From the cell containing the given text, extract its center point as (x, y) coordinate. 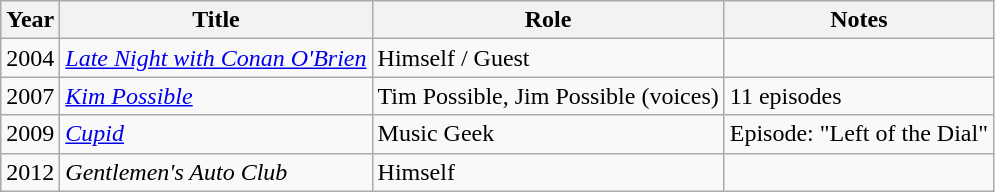
Year (30, 20)
2009 (30, 134)
Himself (548, 172)
Gentlemen's Auto Club (216, 172)
2012 (30, 172)
Title (216, 20)
Himself / Guest (548, 58)
2007 (30, 96)
Kim Possible (216, 96)
11 episodes (858, 96)
Role (548, 20)
Music Geek (548, 134)
Late Night with Conan O'Brien (216, 58)
Tim Possible, Jim Possible (voices) (548, 96)
2004 (30, 58)
Episode: "Left of the Dial" (858, 134)
Notes (858, 20)
Cupid (216, 134)
